Return the [x, y] coordinate for the center point of the cell that contains the specified text.  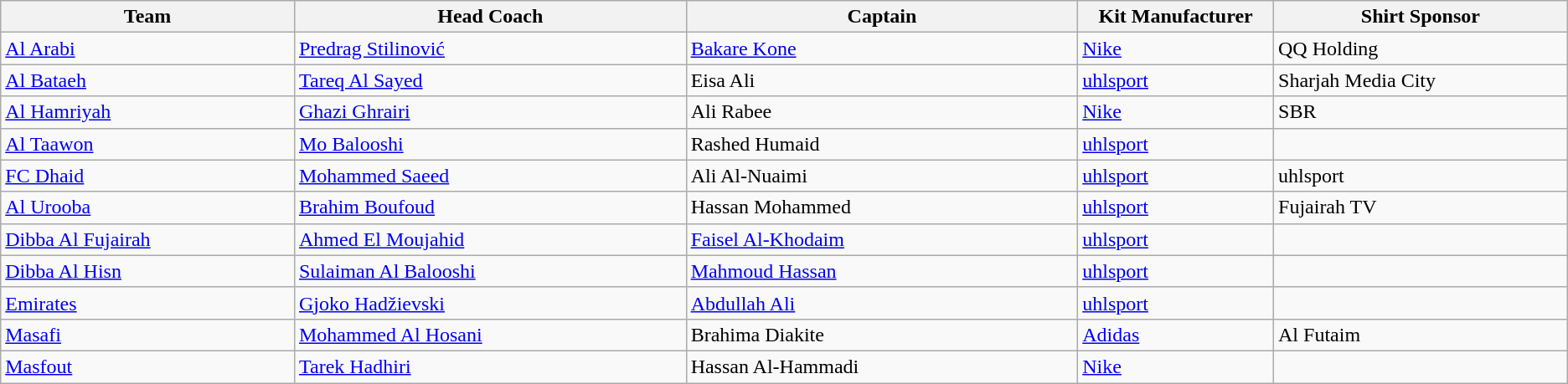
Bakare Kone [882, 49]
Hassan Al-Hammadi [882, 366]
Shirt Sponsor [1421, 17]
Dibba Al Fujairah [147, 239]
Mohammed Al Hosani [490, 335]
Dibba Al Hisn [147, 271]
Hassan Mohammed [882, 207]
Adidas [1176, 335]
Ahmed El Moujahid [490, 239]
Al Hamriyah [147, 112]
Al Taawon [147, 144]
Predrag Stilinović [490, 49]
Abdullah Ali [882, 303]
Rashed Humaid [882, 144]
Faisel Al-Khodaim [882, 239]
Ali Rabee [882, 112]
Head Coach [490, 17]
Captain [882, 17]
Brahima Diakite [882, 335]
Sharjah Media City [1421, 80]
Brahim Boufoud [490, 207]
Ali Al-Nuaimi [882, 176]
Al Urooba [147, 207]
FC Dhaid [147, 176]
Mo Balooshi [490, 144]
Emirates [147, 303]
Mohammed Saeed [490, 176]
Sulaiman Al Balooshi [490, 271]
Tarek Hadhiri [490, 366]
Kit Manufacturer [1176, 17]
Team [147, 17]
Eisa Ali [882, 80]
Ghazi Ghrairi [490, 112]
Al Bataeh [147, 80]
Masfout [147, 366]
Masafi [147, 335]
QQ Holding [1421, 49]
Mahmoud Hassan [882, 271]
Fujairah TV [1421, 207]
Al Futaim [1421, 335]
SBR [1421, 112]
Gjoko Hadžievski [490, 303]
Al Arabi [147, 49]
Tareq Al Sayed [490, 80]
